Capture the cell that displays the provided text and extract its [x, y] central coordinate. 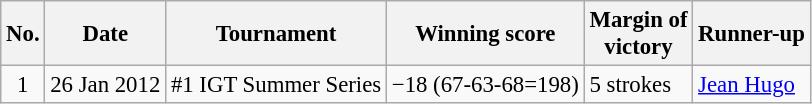
Date [106, 34]
#1 IGT Summer Series [276, 85]
Runner-up [752, 34]
26 Jan 2012 [106, 85]
Winning score [485, 34]
No. [23, 34]
5 strokes [638, 85]
1 [23, 85]
Margin ofvictory [638, 34]
Tournament [276, 34]
Jean Hugo [752, 85]
−18 (67-63-68=198) [485, 85]
